Locate the cell with the specified text and output its [x, y] center coordinate. 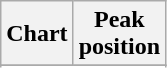
Chart [37, 34]
Peakposition [119, 34]
